Identify which cell holds the provided text, then report its [X, Y] central coordinate. 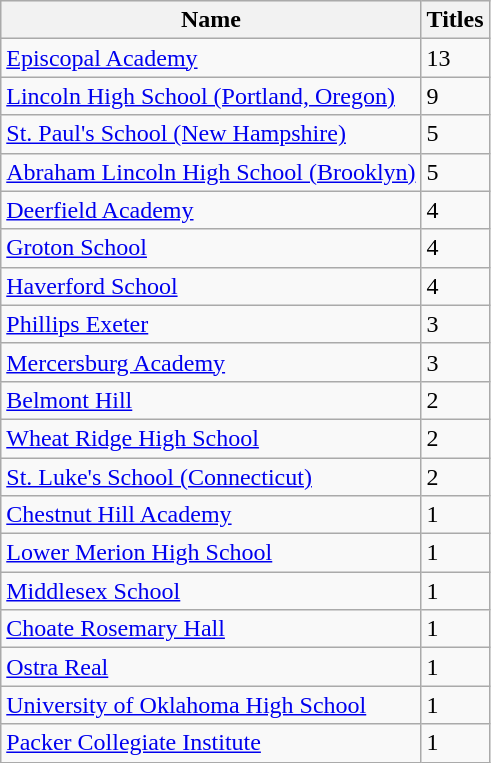
University of Oklahoma High School [211, 705]
Wheat Ridge High School [211, 438]
Ostra Real [211, 667]
Packer Collegiate Institute [211, 743]
Choate Rosemary Hall [211, 629]
Abraham Lincoln High School (Brooklyn) [211, 172]
Name [211, 20]
Titles [455, 20]
Groton School [211, 248]
Chestnut Hill Academy [211, 515]
Lower Merion High School [211, 553]
Belmont Hill [211, 400]
Phillips Exeter [211, 324]
Middlesex School [211, 591]
Deerfield Academy [211, 210]
St. Luke's School (Connecticut) [211, 477]
Lincoln High School (Portland, Oregon) [211, 96]
13 [455, 58]
9 [455, 96]
Mercersburg Academy [211, 362]
Episcopal Academy [211, 58]
Haverford School [211, 286]
St. Paul's School (New Hampshire) [211, 134]
